Scan for the cell matching the given text and deliver its [X, Y] coordinate at center. 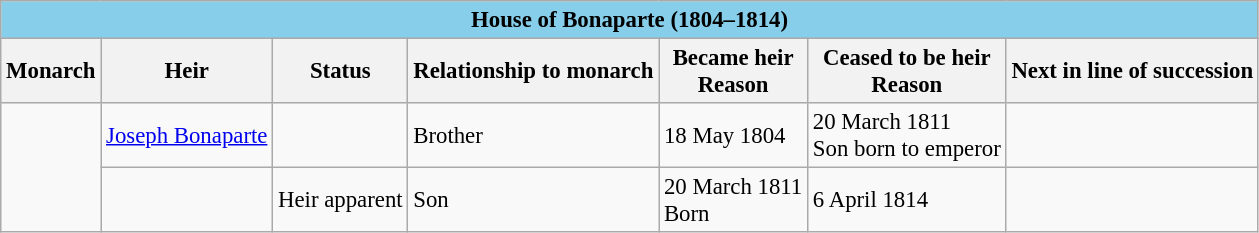
Heir apparent [340, 200]
Monarch [51, 72]
Joseph Bonaparte [187, 136]
20 March 1811Son born to emperor [908, 136]
Heir [187, 72]
20 March 1811Born [734, 200]
Status [340, 72]
Relationship to monarch [534, 72]
House of Bonaparte (1804–1814) [630, 20]
18 May 1804 [734, 136]
Brother [534, 136]
Son [534, 200]
Ceased to be heirReason [908, 72]
Became heirReason [734, 72]
Next in line of succession [1132, 72]
6 April 1814 [908, 200]
